Capture the cell that displays the provided text and extract its (X, Y) central coordinate. 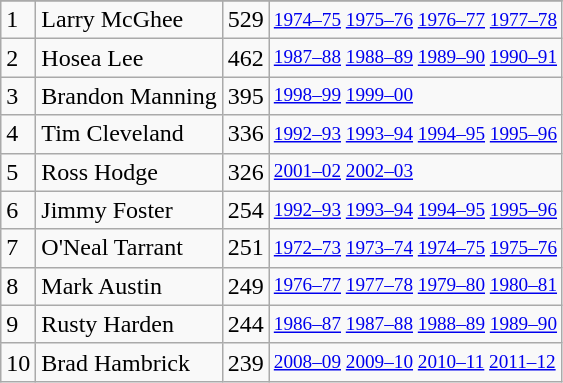
244 (246, 324)
Hosea Lee (129, 58)
1976–77 1977–78 1979–80 1980–81 (415, 286)
239 (246, 362)
1986–87 1987–88 1988–89 1989–90 (415, 324)
254 (246, 210)
5 (18, 172)
336 (246, 134)
1 (18, 20)
10 (18, 362)
2008–09 2009–10 2010–11 2011–12 (415, 362)
6 (18, 210)
Larry McGhee (129, 20)
1998–99 1999–00 (415, 96)
Rusty Harden (129, 324)
Mark Austin (129, 286)
529 (246, 20)
1987–88 1988–89 1989–90 1990–91 (415, 58)
Brad Hambrick (129, 362)
3 (18, 96)
Brandon Manning (129, 96)
249 (246, 286)
7 (18, 248)
1972–73 1973–74 1974–75 1975–76 (415, 248)
8 (18, 286)
326 (246, 172)
395 (246, 96)
462 (246, 58)
Ross Hodge (129, 172)
4 (18, 134)
Tim Cleveland (129, 134)
251 (246, 248)
Jimmy Foster (129, 210)
9 (18, 324)
1974–75 1975–76 1976–77 1977–78 (415, 20)
2 (18, 58)
O'Neal Tarrant (129, 248)
2001–02 2002–03 (415, 172)
